For the text-containing cell, return its midpoint in [x, y] coordinate format. 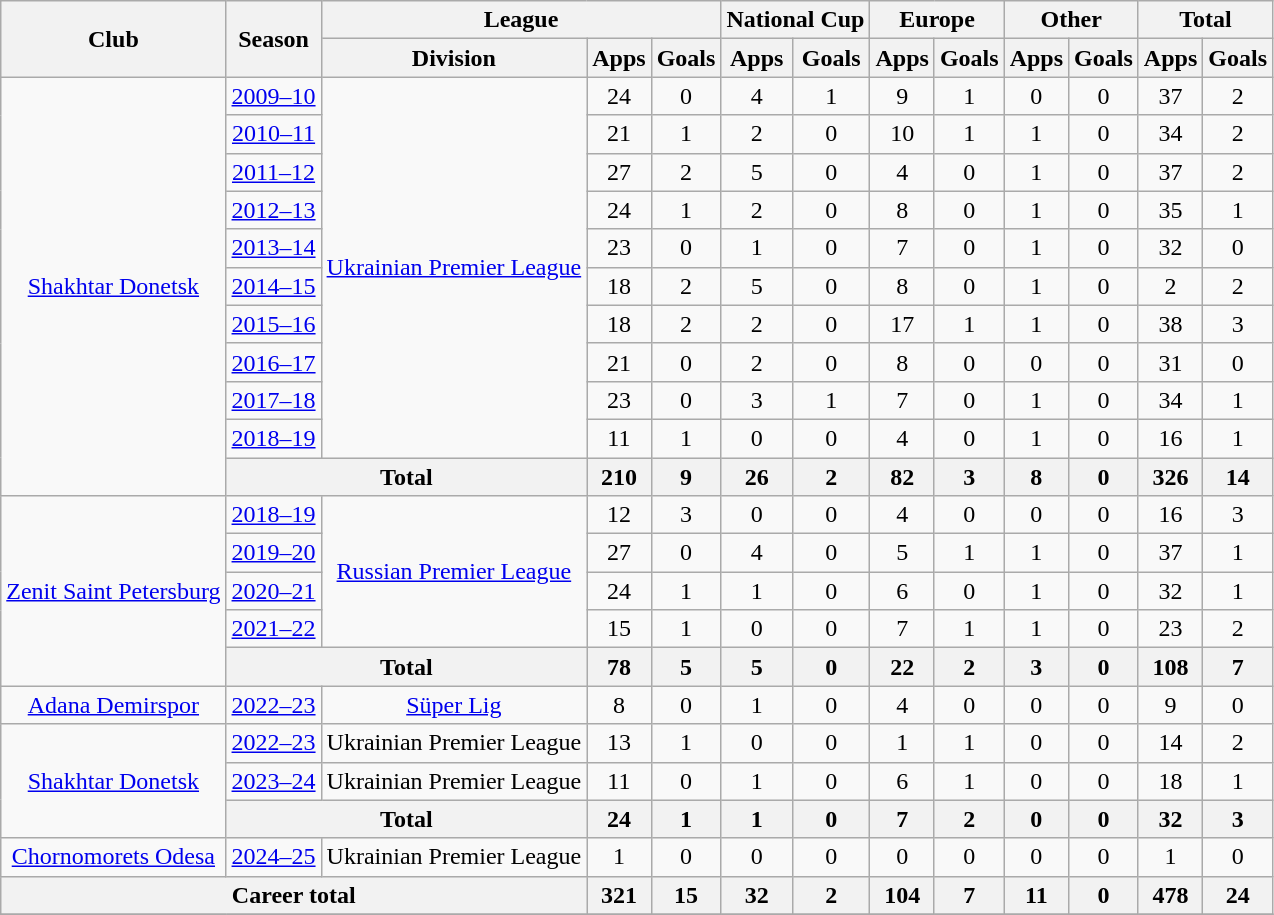
31 [1170, 362]
22 [902, 667]
108 [1170, 667]
Career total [294, 895]
82 [902, 477]
210 [619, 477]
Europe [937, 20]
Season [274, 39]
35 [1170, 210]
326 [1170, 477]
Zenit Saint Petersburg [114, 591]
2020–21 [274, 591]
2017–18 [274, 400]
2019–20 [274, 553]
League [521, 20]
Division [454, 58]
12 [619, 515]
National Cup [796, 20]
2009–10 [274, 96]
2012–13 [274, 210]
10 [902, 134]
2016–17 [274, 362]
2023–24 [274, 781]
104 [902, 895]
Adana Demirspor [114, 705]
Chornomorets Odesa [114, 857]
Club [114, 39]
13 [619, 743]
2021–22 [274, 629]
2013–14 [274, 248]
Süper Lig [454, 705]
2014–15 [274, 286]
17 [902, 324]
26 [757, 477]
2015–16 [274, 324]
321 [619, 895]
2024–25 [274, 857]
2010–11 [274, 134]
Russian Premier League [454, 572]
Other [1071, 20]
2011–12 [274, 172]
478 [1170, 895]
38 [1170, 324]
78 [619, 667]
